Search for the cell housing the specified text and yield its (X, Y) center coordinate. 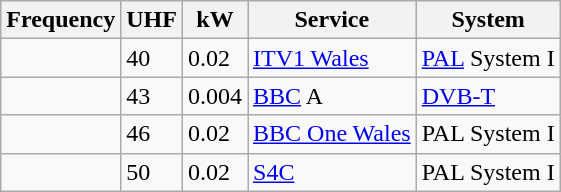
ITV1 Wales (332, 58)
BBC One Wales (332, 134)
S4C (332, 172)
40 (152, 58)
0.004 (214, 96)
43 (152, 96)
Frequency (61, 20)
BBC A (332, 96)
UHF (152, 20)
System (488, 20)
DVB-T (488, 96)
kW (214, 20)
Service (332, 20)
50 (152, 172)
46 (152, 134)
